Pinpoint the cell where the given text exists, returning its [x, y] midpoint coordinate. 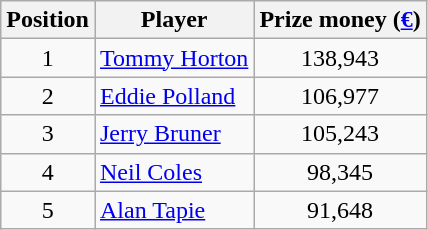
Neil Coles [174, 172]
Alan Tapie [174, 210]
Eddie Polland [174, 96]
Jerry Bruner [174, 134]
Tommy Horton [174, 58]
105,243 [340, 134]
Prize money (€) [340, 20]
2 [48, 96]
5 [48, 210]
Player [174, 20]
3 [48, 134]
106,977 [340, 96]
138,943 [340, 58]
91,648 [340, 210]
1 [48, 58]
98,345 [340, 172]
Position [48, 20]
4 [48, 172]
